Determine the (x, y) coordinate at the center of the cell enclosing the given text.  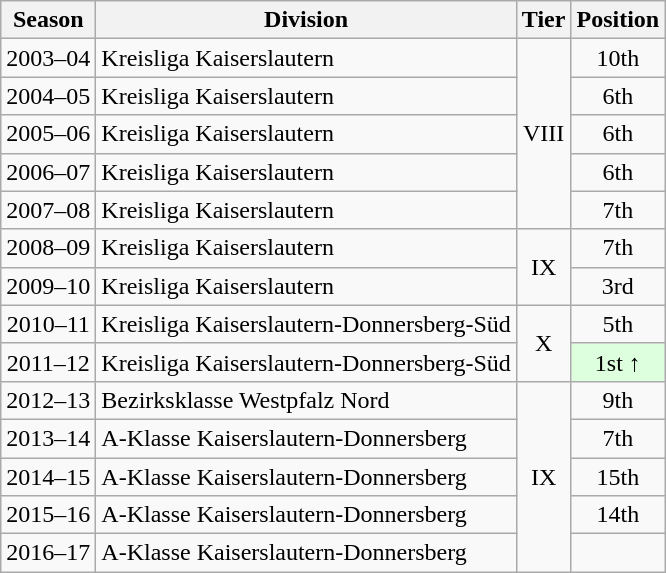
Position (618, 20)
14th (618, 515)
Bezirksklasse Westpfalz Nord (306, 400)
9th (618, 400)
5th (618, 324)
1st ↑ (618, 362)
2016–17 (48, 553)
Tier (544, 20)
2011–12 (48, 362)
2009–10 (48, 286)
15th (618, 477)
2003–04 (48, 58)
2008–09 (48, 248)
2004–05 (48, 96)
2005–06 (48, 134)
2013–14 (48, 438)
2007–08 (48, 210)
3rd (618, 286)
VIII (544, 134)
2012–13 (48, 400)
X (544, 343)
2015–16 (48, 515)
2006–07 (48, 172)
Season (48, 20)
2010–11 (48, 324)
10th (618, 58)
Division (306, 20)
2014–15 (48, 477)
